Provide the (x, y) coordinate of the cell's center where the given text is located.  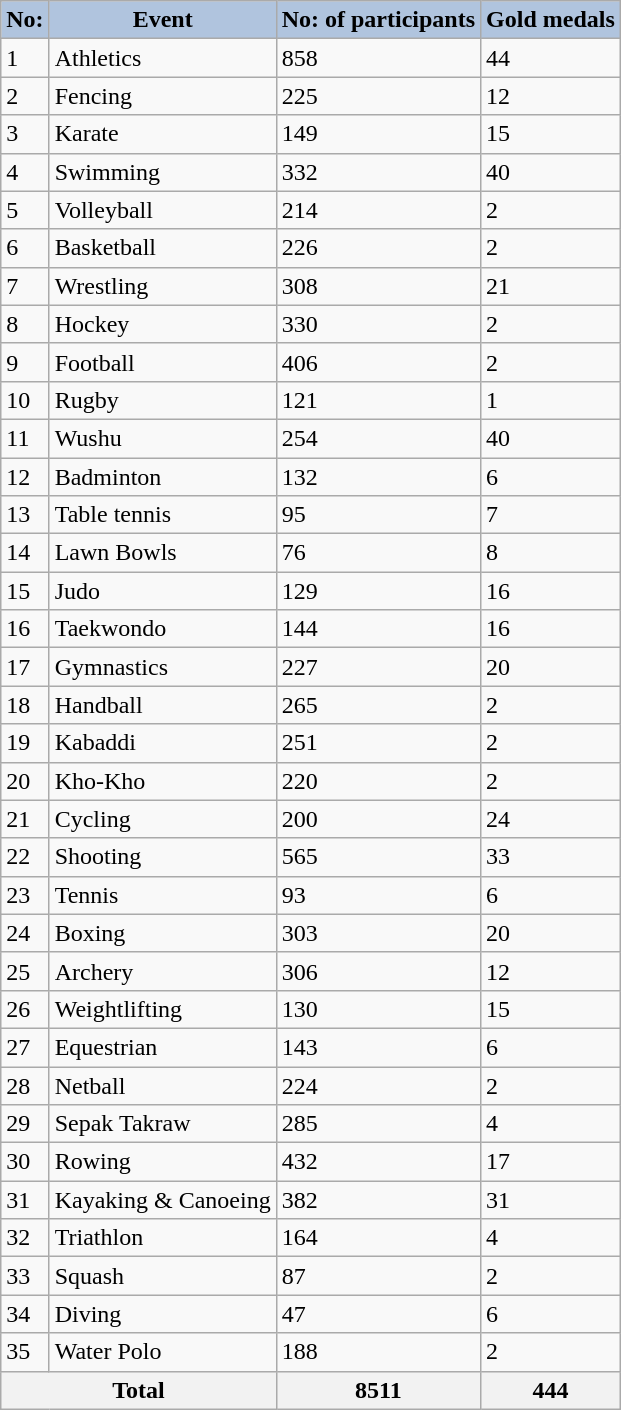
Equestrian (162, 1047)
Table tennis (162, 515)
Badminton (162, 477)
432 (378, 1162)
27 (25, 1047)
226 (378, 248)
Volleyball (162, 210)
188 (378, 1352)
Kabaddi (162, 743)
9 (25, 362)
Kho-Kho (162, 781)
10 (25, 400)
19 (25, 743)
32 (25, 1238)
220 (378, 781)
Karate (162, 134)
25 (25, 971)
Football (162, 362)
225 (378, 96)
Sepak Takraw (162, 1124)
227 (378, 667)
444 (551, 1390)
Kayaking & Canoeing (162, 1200)
Shooting (162, 857)
144 (378, 629)
47 (378, 1314)
Rugby (162, 400)
Rowing (162, 1162)
200 (378, 819)
285 (378, 1124)
306 (378, 971)
Judo (162, 591)
Total (138, 1390)
29 (25, 1124)
3 (25, 134)
18 (25, 705)
332 (378, 172)
Tennis (162, 895)
Wrestling (162, 286)
14 (25, 553)
30 (25, 1162)
34 (25, 1314)
406 (378, 362)
214 (378, 210)
132 (378, 477)
44 (551, 58)
224 (378, 1085)
149 (378, 134)
Weightlifting (162, 1009)
Wushu (162, 438)
22 (25, 857)
Boxing (162, 933)
130 (378, 1009)
Basketball (162, 248)
95 (378, 515)
129 (378, 591)
11 (25, 438)
Squash (162, 1276)
Event (162, 20)
308 (378, 286)
87 (378, 1276)
251 (378, 743)
303 (378, 933)
Archery (162, 971)
565 (378, 857)
Handball (162, 705)
76 (378, 553)
93 (378, 895)
Swimming (162, 172)
254 (378, 438)
Athletics (162, 58)
28 (25, 1085)
35 (25, 1352)
Gymnastics (162, 667)
382 (378, 1200)
26 (25, 1009)
330 (378, 324)
8511 (378, 1390)
Taekwondo (162, 629)
Water Polo (162, 1352)
5 (25, 210)
Lawn Bowls (162, 553)
13 (25, 515)
858 (378, 58)
143 (378, 1047)
No: (25, 20)
23 (25, 895)
Hockey (162, 324)
Triathlon (162, 1238)
Diving (162, 1314)
Fencing (162, 96)
Netball (162, 1085)
No: of participants (378, 20)
164 (378, 1238)
Cycling (162, 819)
121 (378, 400)
265 (378, 705)
Gold medals (551, 20)
